Pinpoint the cell where the given text exists, returning its (X, Y) midpoint coordinate. 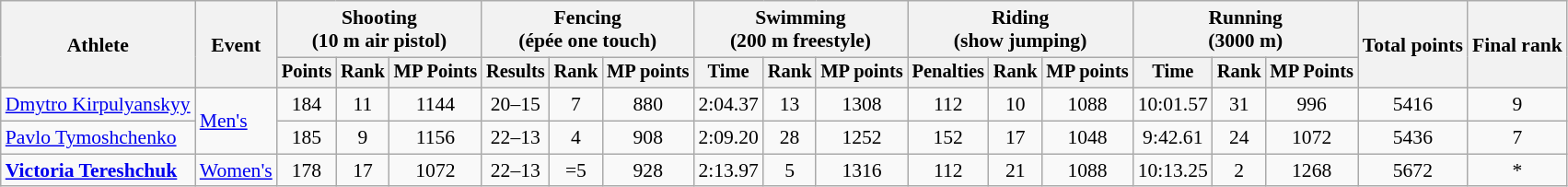
2:04.37 (727, 105)
=5 (576, 170)
13 (790, 105)
10 (1016, 105)
Event (236, 44)
Men's (236, 122)
2 (1239, 170)
1048 (1086, 138)
Dmytro Kirpulyanskyy (98, 105)
2:13.97 (727, 170)
Results (516, 73)
4 (576, 138)
Final rank (1517, 44)
10:01.57 (1173, 105)
21 (1016, 170)
11 (363, 105)
928 (648, 170)
Points (307, 73)
* (1517, 170)
996 (1312, 105)
5436 (1412, 138)
Riding(show jumping) (1020, 29)
10:13.25 (1173, 170)
5 (790, 170)
20–15 (516, 105)
Pavlo Tymoshchenko (98, 138)
24 (1239, 138)
5672 (1412, 170)
152 (948, 138)
1156 (436, 138)
28 (790, 138)
184 (307, 105)
Fencing(épée one touch) (587, 29)
Running(3000 m) (1246, 29)
1308 (862, 105)
Swimming(200 m freestyle) (800, 29)
1144 (436, 105)
880 (648, 105)
Victoria Tereshchuk (98, 170)
1268 (1312, 170)
908 (648, 138)
Penalties (948, 73)
2:09.20 (727, 138)
9:42.61 (1173, 138)
1316 (862, 170)
Women's (236, 170)
31 (1239, 105)
5416 (1412, 105)
Athlete (98, 44)
Total points (1412, 44)
1252 (862, 138)
178 (307, 170)
Shooting(10 m air pistol) (379, 29)
185 (307, 138)
